Detect which cell encompasses the target text, then output its [X, Y] center coordinate. 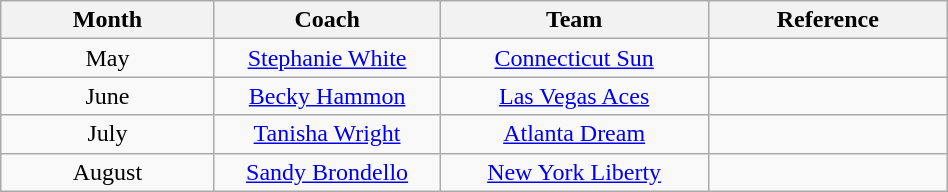
Stephanie White [327, 58]
Reference [828, 20]
June [108, 96]
July [108, 134]
Atlanta Dream [574, 134]
New York Liberty [574, 172]
Becky Hammon [327, 96]
August [108, 172]
Las Vegas Aces [574, 96]
Month [108, 20]
Tanisha Wright [327, 134]
Coach [327, 20]
Sandy Brondello [327, 172]
Team [574, 20]
Connecticut Sun [574, 58]
May [108, 58]
